Locate the cell with the specified text and output its [x, y] center coordinate. 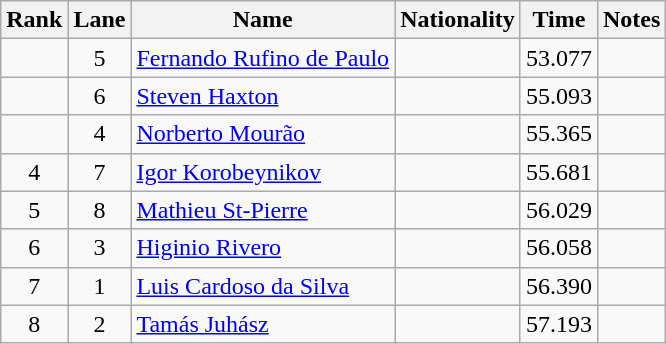
Higinio Rivero [263, 248]
55.681 [558, 172]
Mathieu St-Pierre [263, 210]
Tamás Juhász [263, 324]
Lane [100, 20]
56.390 [558, 286]
1 [100, 286]
3 [100, 248]
56.058 [558, 248]
Nationality [458, 20]
Norberto Mourão [263, 134]
Notes [631, 20]
55.365 [558, 134]
57.193 [558, 324]
Luis Cardoso da Silva [263, 286]
2 [100, 324]
Rank [34, 20]
56.029 [558, 210]
55.093 [558, 96]
Steven Haxton [263, 96]
Igor Korobeynikov [263, 172]
53.077 [558, 58]
Name [263, 20]
Fernando Rufino de Paulo [263, 58]
Time [558, 20]
